Identify which cell holds the provided text, then report its (X, Y) central coordinate. 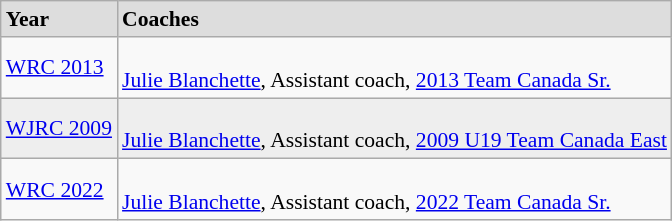
Julie Blanchette, Assistant coach, 2013 Team Canada Sr. (394, 68)
WRC 2022 (59, 190)
Coaches (394, 19)
WJRC 2009 (59, 128)
Julie Blanchette, Assistant coach, 2022 Team Canada Sr. (394, 190)
Year (59, 19)
Julie Blanchette, Assistant coach, 2009 U19 Team Canada East (394, 128)
WRC 2013 (59, 68)
